Provide the [x, y] coordinate of the cell's center where the given text is located.  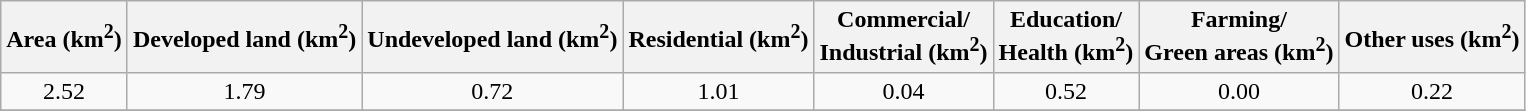
Other uses (km2) [1432, 37]
Area (km2) [64, 37]
Undeveloped land (km2) [492, 37]
Farming/ Green areas (km2) [1239, 37]
0.00 [1239, 91]
0.04 [904, 91]
0.72 [492, 91]
0.52 [1066, 91]
Residential (km2) [718, 37]
2.52 [64, 91]
1.01 [718, 91]
0.22 [1432, 91]
Education/ Health (km2) [1066, 37]
1.79 [244, 91]
Commercial/ Industrial (km2) [904, 37]
Developed land (km2) [244, 37]
